Return the (X, Y) coordinate for the center point of the cell that contains the specified text.  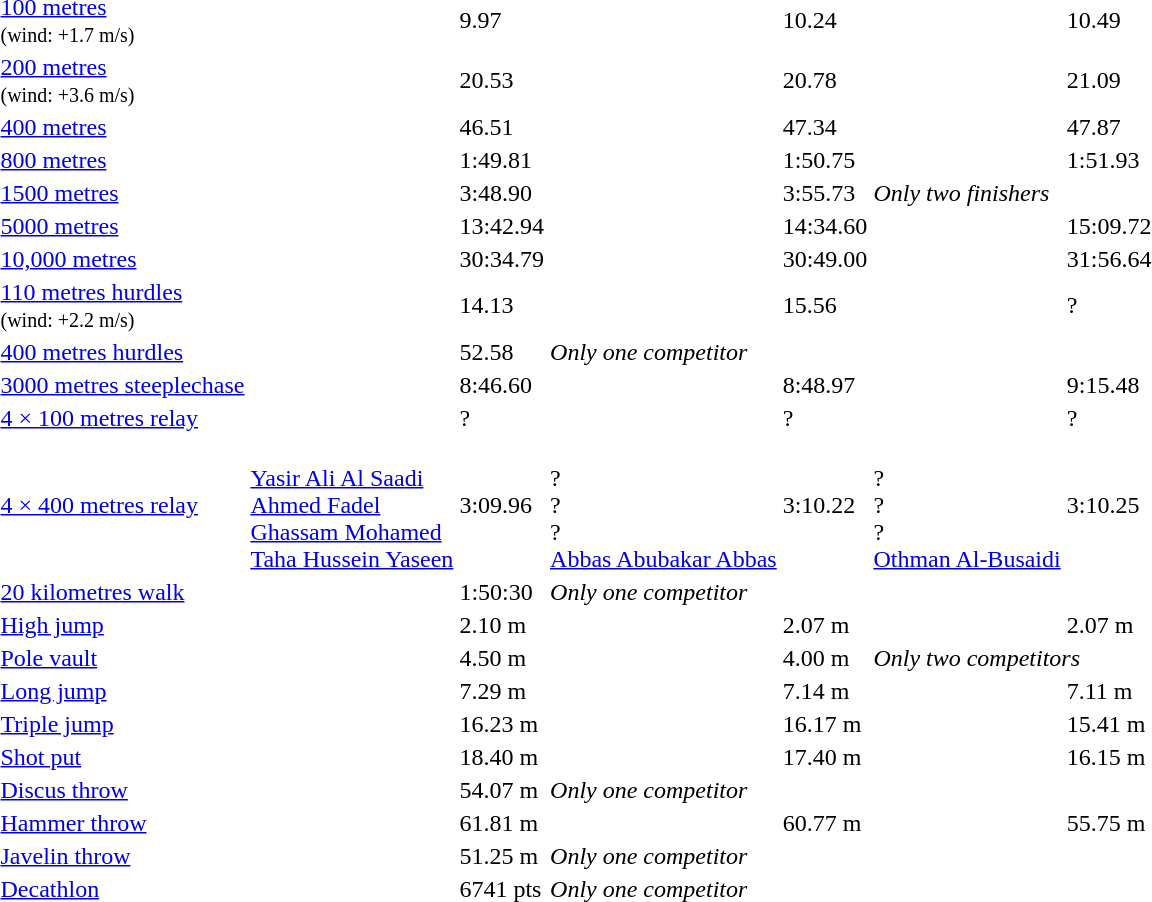
60.77 m (825, 823)
1:49.81 (502, 160)
46.51 (502, 127)
16.23 m (502, 724)
3:10.22 (825, 505)
???Othman Al-Busaidi (967, 505)
17.40 m (825, 757)
7.29 m (502, 691)
2.10 m (502, 625)
20.78 (825, 80)
61.81 m (502, 823)
47.34 (825, 127)
54.07 m (502, 790)
3:09.96 (502, 505)
30:49.00 (825, 259)
18.40 m (502, 757)
8:48.97 (825, 385)
4.50 m (502, 658)
15.56 (825, 306)
Yasir Ali Al SaadiAhmed FadelGhassam MohamedTaha Hussein Yaseen (352, 505)
14.13 (502, 306)
1:50:30 (502, 592)
8:46.60 (502, 385)
1:50.75 (825, 160)
7.14 m (825, 691)
13:42.94 (502, 226)
51.25 m (502, 856)
52.58 (502, 352)
4.00 m (825, 658)
14:34.60 (825, 226)
30:34.79 (502, 259)
2.07 m (825, 625)
???Abbas Abubakar Abbas (664, 505)
16.17 m (825, 724)
20.53 (502, 80)
3:48.90 (502, 193)
3:55.73 (825, 193)
